Output the [x, y] coordinate of the center of the cell containing the given text.  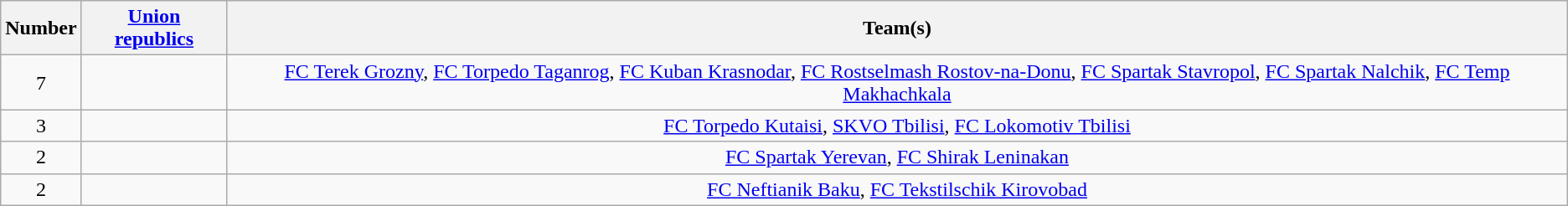
FC Torpedo Kutaisi, SKVO Tbilisi, FC Lokomotiv Tbilisi [898, 126]
7 [41, 82]
FC Spartak Yerevan, FC Shirak Leninakan [898, 157]
Team(s) [898, 28]
FC Neftianik Baku, FC Tekstilschik Kirovobad [898, 189]
3 [41, 126]
Number [41, 28]
Union republics [154, 28]
